Provide the (x, y) coordinate of the cell's center where the given text is located.  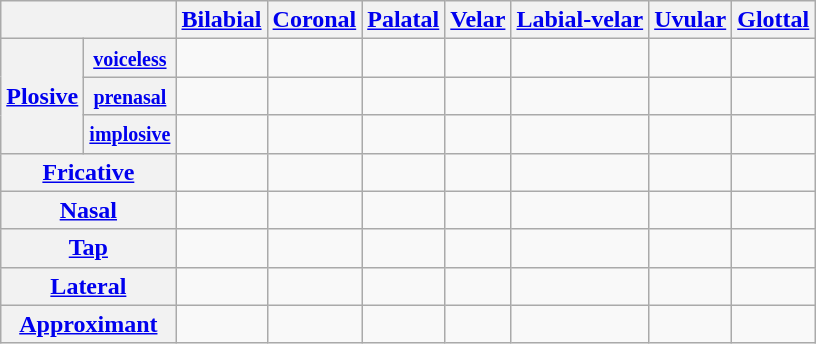
implosive (130, 134)
Coronal (314, 20)
Palatal (404, 20)
Plosive (42, 96)
Bilabial (222, 20)
Tap (88, 248)
Uvular (690, 20)
prenasal (130, 96)
Lateral (88, 286)
Approximant (88, 324)
voiceless (130, 58)
Velar (478, 20)
Glottal (774, 20)
Nasal (88, 210)
Fricative (88, 172)
Labial-velar (580, 20)
